Capture the cell that displays the provided text and extract its [x, y] central coordinate. 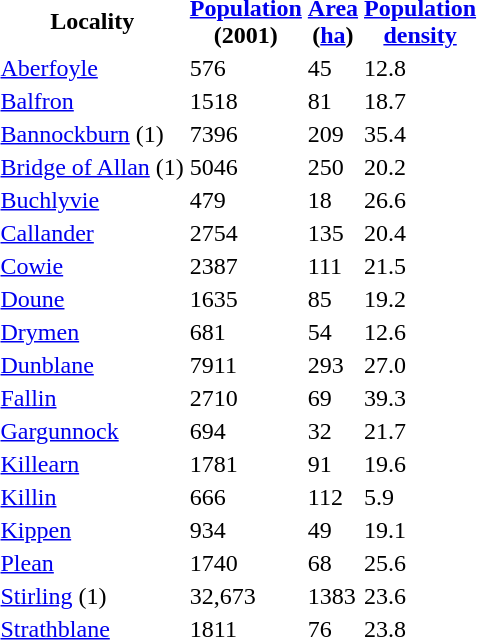
2387 [246, 266]
681 [246, 332]
576 [246, 68]
1383 [332, 596]
293 [332, 365]
112 [332, 497]
934 [246, 530]
111 [332, 266]
479 [246, 200]
135 [332, 233]
85 [332, 299]
1740 [246, 563]
18 [332, 200]
45 [332, 68]
69 [332, 398]
81 [332, 101]
1781 [246, 464]
68 [332, 563]
32 [332, 431]
1518 [246, 101]
32,673 [246, 596]
666 [246, 497]
694 [246, 431]
250 [332, 167]
2710 [246, 398]
7911 [246, 365]
2754 [246, 233]
1635 [246, 299]
49 [332, 530]
7396 [246, 134]
91 [332, 464]
54 [332, 332]
209 [332, 134]
5046 [246, 167]
